Output the (x, y) coordinate of the center of the cell containing the given text.  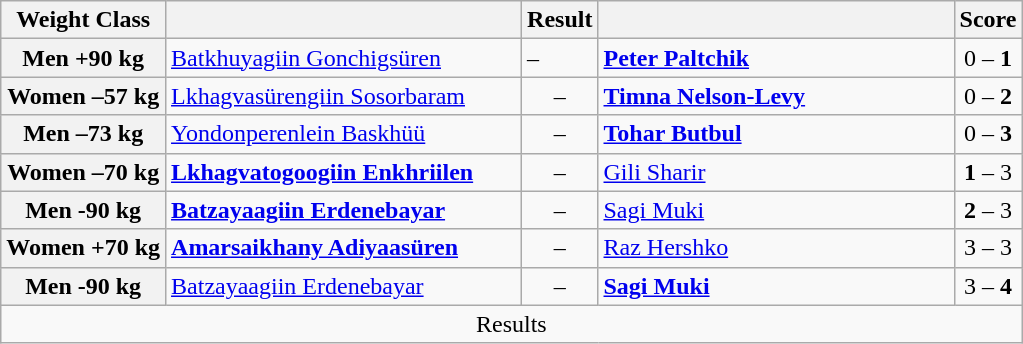
1 – 3 (988, 172)
Raz Hershko (776, 248)
Women –70 kg (84, 172)
Weight Class (84, 20)
3 – 4 (988, 286)
Result (560, 20)
0 – 1 (988, 58)
Yondonperenlein Baskhüü (344, 134)
Batkhuyagiin Gonchigsüren (344, 58)
2 – 3 (988, 210)
Amarsaikhany Adiyaasüren (344, 248)
Women +70 kg (84, 248)
Lkhagvatogoogiin Enkhriilen (344, 172)
Score (988, 20)
0 – 3 (988, 134)
Men –73 kg (84, 134)
Men +90 kg (84, 58)
Lkhagvasürengiin Sosorbaram (344, 96)
Peter Paltchik (776, 58)
Gili Sharir (776, 172)
Tohar Butbul (776, 134)
3 – 3 (988, 248)
Women –57 kg (84, 96)
0 – 2 (988, 96)
Results (512, 324)
Timna Nelson-Levy (776, 96)
